Output the [x, y] coordinate of the center of the cell containing the given text.  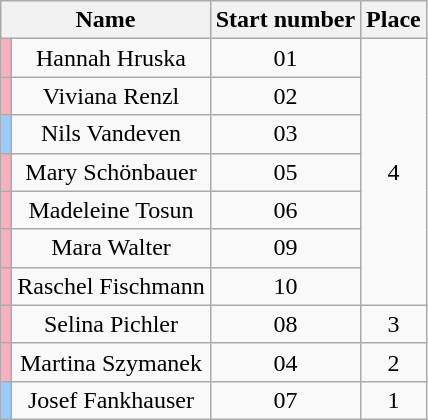
3 [394, 324]
Start number [285, 20]
02 [285, 96]
05 [285, 172]
06 [285, 210]
Raschel Fischmann [111, 286]
Mary Schönbauer [111, 172]
07 [285, 400]
Name [106, 20]
2 [394, 362]
Mara Walter [111, 248]
04 [285, 362]
Martina Szymanek [111, 362]
Nils Vandeven [111, 134]
1 [394, 400]
Selina Pichler [111, 324]
Viviana Renzl [111, 96]
Place [394, 20]
08 [285, 324]
Hannah Hruska [111, 58]
09 [285, 248]
Madeleine Tosun [111, 210]
Josef Fankhauser [111, 400]
01 [285, 58]
03 [285, 134]
4 [394, 172]
10 [285, 286]
